Output the [X, Y] coordinate of the center of the cell containing the given text.  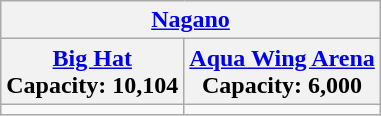
Aqua Wing ArenaCapacity: 6,000 [282, 72]
Big HatCapacity: 10,104 [92, 72]
Nagano [191, 20]
